Provide the (X, Y) coordinate of the cell's center where the given text is located.  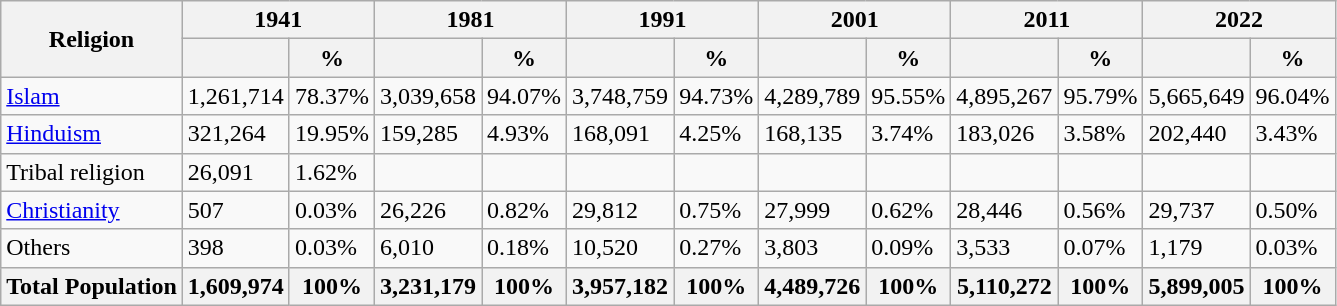
Christianity (92, 210)
Others (92, 248)
1941 (278, 20)
5,665,649 (1196, 96)
94.07% (524, 96)
95.79% (1100, 96)
Islam (92, 96)
95.55% (908, 96)
0.56% (1100, 210)
0.27% (716, 248)
3.43% (1292, 134)
29,737 (1196, 210)
0.07% (1100, 248)
1.62% (332, 172)
Total Population (92, 286)
27,999 (812, 210)
183,026 (1004, 134)
94.73% (716, 96)
4,289,789 (812, 96)
5,110,272 (1004, 286)
3,748,759 (620, 96)
159,285 (428, 134)
Religion (92, 39)
0.50% (1292, 210)
1,609,974 (236, 286)
0.18% (524, 248)
1,261,714 (236, 96)
4,895,267 (1004, 96)
3,533 (1004, 248)
168,135 (812, 134)
26,226 (428, 210)
3,039,658 (428, 96)
3,231,179 (428, 286)
321,264 (236, 134)
78.37% (332, 96)
2001 (855, 20)
202,440 (1196, 134)
1,179 (1196, 248)
0.62% (908, 210)
168,091 (620, 134)
28,446 (1004, 210)
0.09% (908, 248)
26,091 (236, 172)
29,812 (620, 210)
4.93% (524, 134)
1991 (663, 20)
0.75% (716, 210)
507 (236, 210)
3.58% (1100, 134)
2022 (1239, 20)
19.95% (332, 134)
5,899,005 (1196, 286)
3,957,182 (620, 286)
3.74% (908, 134)
4,489,726 (812, 286)
96.04% (1292, 96)
398 (236, 248)
1981 (470, 20)
Hinduism (92, 134)
4.25% (716, 134)
10,520 (620, 248)
3,803 (812, 248)
0.82% (524, 210)
2011 (1047, 20)
Tribal religion (92, 172)
6,010 (428, 248)
